Identify which cell holds the provided text, then report its (x, y) central coordinate. 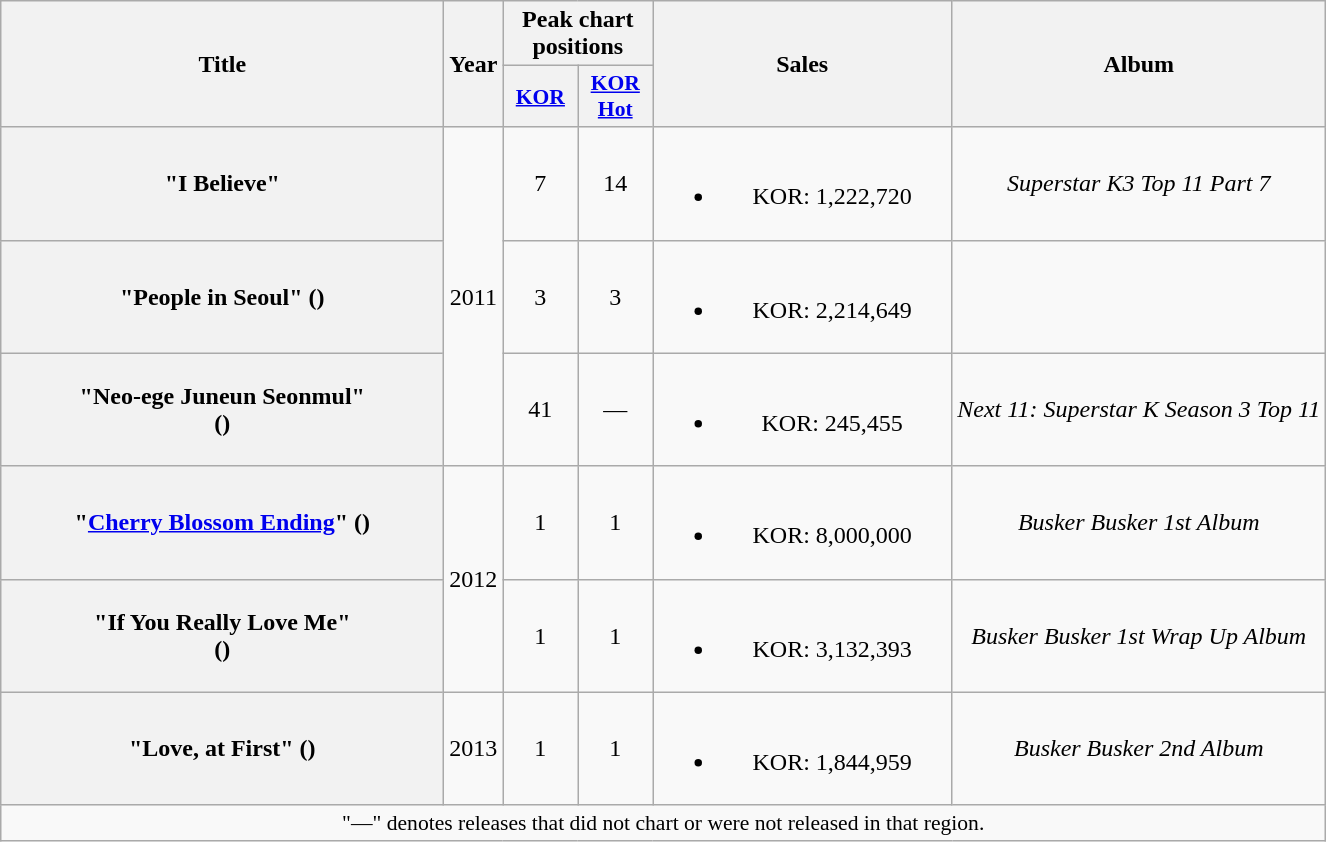
— (616, 410)
"Neo-ege Juneun Seonmul" () (222, 410)
KOR: 3,132,393 (802, 636)
"Cherry Blossom Ending" () (222, 522)
KOR (540, 96)
2012 (474, 579)
41 (540, 410)
Peak chart positions (578, 34)
2011 (474, 296)
Title (222, 64)
Busker Busker 1st Wrap Up Album (1139, 636)
KOR Hot (616, 96)
"Love, at First" () (222, 748)
KOR: 8,000,000 (802, 522)
"If You Really Love Me"() (222, 636)
2013 (474, 748)
KOR: 245,455 (802, 410)
KOR: 2,214,649 (802, 296)
Busker Busker 1st Album (1139, 522)
Sales (802, 64)
"—" denotes releases that did not chart or were not released in that region. (664, 823)
14 (616, 184)
Year (474, 64)
7 (540, 184)
Superstar K3 Top 11 Part 7 (1139, 184)
Busker Busker 2nd Album (1139, 748)
"I Believe" (222, 184)
"People in Seoul" () (222, 296)
Album (1139, 64)
KOR: 1,222,720 (802, 184)
Next 11: Superstar K Season 3 Top 11 (1139, 410)
KOR: 1,844,959 (802, 748)
